Determine the [X, Y] coordinate at the center of the cell enclosing the given text.  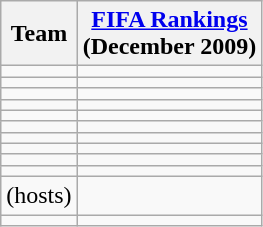
FIFA Rankings(December 2009) [170, 34]
Team [39, 34]
(hosts) [39, 195]
